Detect which cell encompasses the target text, then output its [x, y] center coordinate. 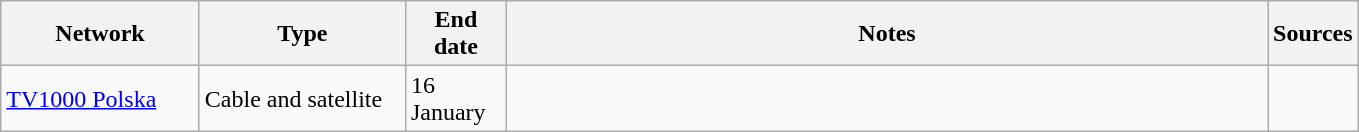
Type [302, 34]
16 January [456, 98]
Cable and satellite [302, 98]
TV1000 Polska [100, 98]
Notes [886, 34]
Sources [1314, 34]
Network [100, 34]
End date [456, 34]
